For the text-containing cell, return its midpoint in [X, Y] coordinate format. 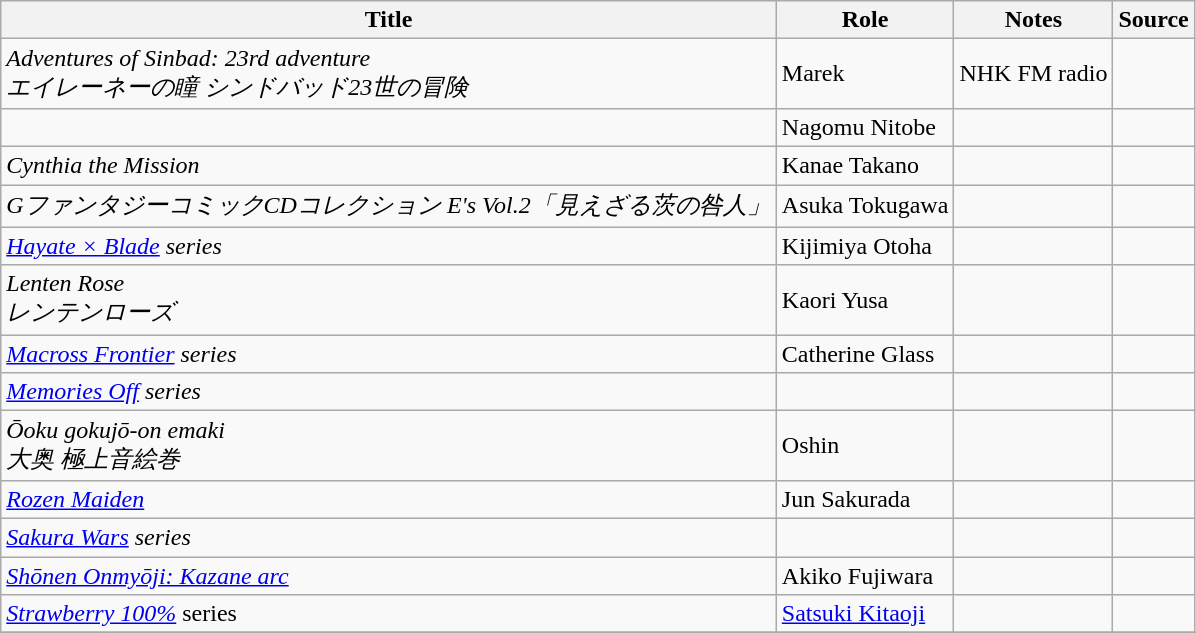
Satsuki Kitaoji [865, 614]
Akiko Fujiwara [865, 575]
Marek [865, 74]
Memories Off series [389, 392]
Rozen Maiden [389, 499]
Shōnen Onmyōji: Kazane arc [389, 575]
Kaori Yusa [865, 300]
NHK FM radio [1034, 74]
Catherine Glass [865, 354]
Macross Frontier series [389, 354]
Asuka Tokugawa [865, 206]
Hayate × Blade series [389, 246]
Notes [1034, 20]
Jun Sakurada [865, 499]
Adventures of Sinbad: 23rd adventureエイレーネーの瞳 シンドバッド23世の冒険 [389, 74]
Title [389, 20]
Kanae Takano [865, 165]
Strawberry 100% series [389, 614]
Ōoku gokujō-on emaki大奥 極上音絵巻 [389, 446]
Nagomu Nitobe [865, 127]
Kijimiya Otoha [865, 246]
Source [1154, 20]
Oshin [865, 446]
Lenten Roseレンテンローズ [389, 300]
GファンタジーコミックCDコレクション E's Vol.2「見えざる茨の咎人」 [389, 206]
Cynthia the Mission [389, 165]
Sakura Wars series [389, 537]
Role [865, 20]
